Search for the cell housing the specified text and yield its [X, Y] center coordinate. 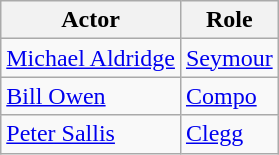
Seymour [229, 58]
Role [229, 20]
Actor [91, 20]
Bill Owen [91, 96]
Clegg [229, 134]
Compo [229, 96]
Peter Sallis [91, 134]
Michael Aldridge [91, 58]
